From the cell containing the given text, extract its center point as (x, y) coordinate. 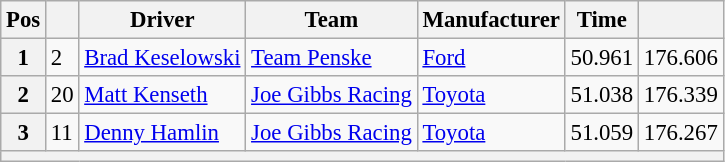
Team (332, 20)
Driver (162, 20)
20 (62, 95)
176.267 (680, 133)
176.339 (680, 95)
Ford (491, 58)
51.059 (602, 133)
51.038 (602, 95)
1 (24, 58)
Matt Kenseth (162, 95)
Pos (24, 20)
Brad Keselowski (162, 58)
50.961 (602, 58)
3 (24, 133)
Team Penske (332, 58)
11 (62, 133)
Manufacturer (491, 20)
Time (602, 20)
176.606 (680, 58)
Denny Hamlin (162, 133)
